Extract the (x, y) coordinate from the center of the cell holding the provided text.  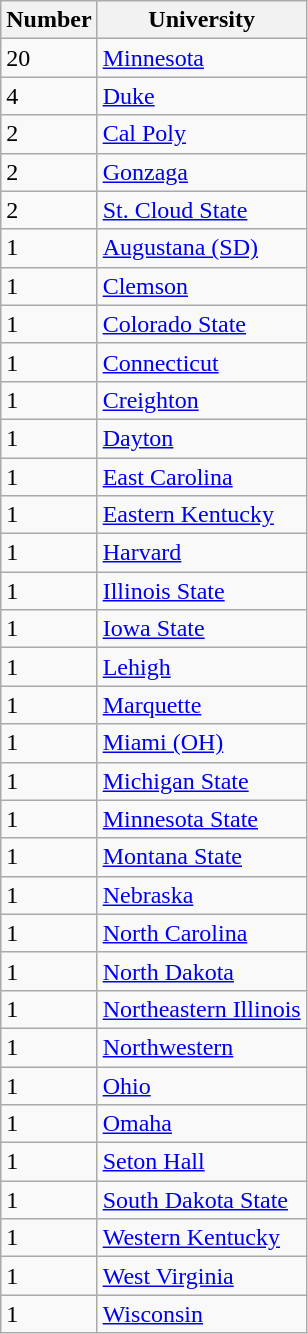
South Dakota State (202, 1200)
Miami (OH) (202, 743)
Omaha (202, 1124)
4 (49, 96)
Ohio (202, 1085)
North Dakota (202, 971)
Montana State (202, 857)
West Virginia (202, 1276)
Western Kentucky (202, 1238)
Eastern Kentucky (202, 515)
Cal Poly (202, 134)
Michigan State (202, 781)
Seton Hall (202, 1162)
Creighton (202, 400)
Gonzaga (202, 172)
Nebraska (202, 895)
Harvard (202, 553)
Lehigh (202, 667)
East Carolina (202, 477)
St. Cloud State (202, 210)
North Carolina (202, 933)
Clemson (202, 286)
Wisconsin (202, 1314)
Minnesota State (202, 819)
University (202, 20)
Colorado State (202, 324)
Number (49, 20)
Dayton (202, 438)
Iowa State (202, 629)
Illinois State (202, 591)
Northeastern Illinois (202, 1009)
Augustana (SD) (202, 248)
20 (49, 58)
Marquette (202, 705)
Duke (202, 96)
Connecticut (202, 362)
Northwestern (202, 1047)
Minnesota (202, 58)
